Extract the (X, Y) coordinate from the center of the cell holding the provided text.  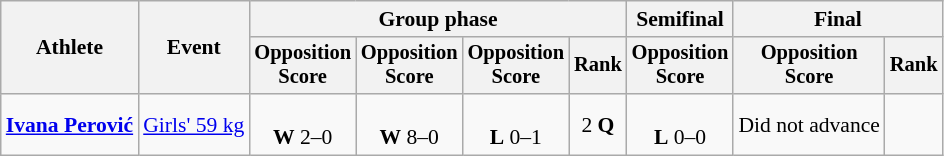
Group phase (438, 19)
2 Q (598, 124)
Ivana Perović (70, 124)
L 0–1 (516, 124)
Event (194, 48)
Athlete (70, 48)
L 0–0 (680, 124)
Final (838, 19)
W 8–0 (410, 124)
Girls' 59 kg (194, 124)
Did not advance (809, 124)
Semifinal (680, 19)
W 2–0 (302, 124)
